Output the [X, Y] coordinate of the center of the cell containing the given text.  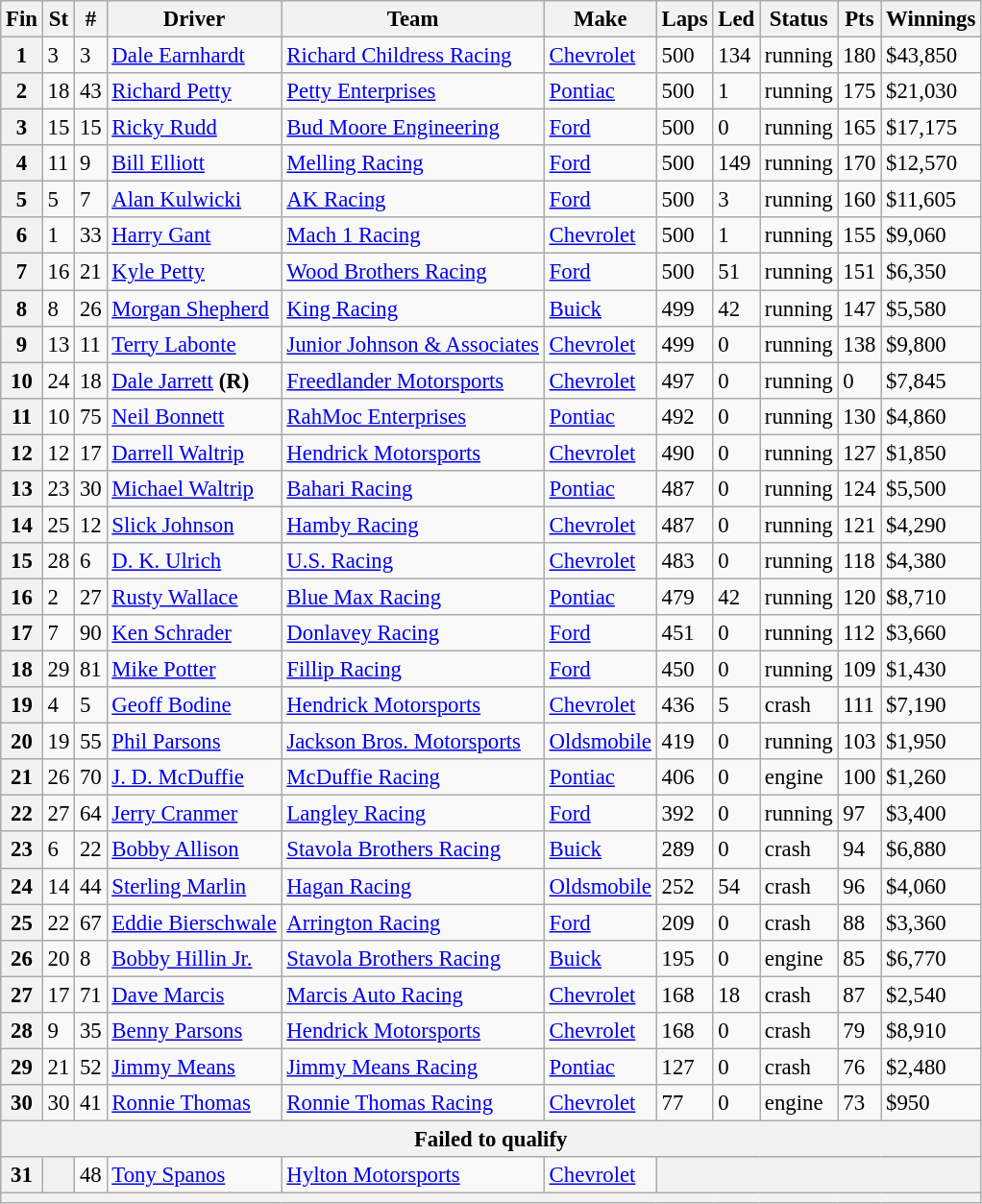
492 [684, 416]
Driver [194, 19]
$9,060 [931, 235]
Blue Max Racing [413, 597]
St [58, 19]
$21,030 [931, 91]
73 [859, 1103]
$1,950 [931, 742]
Richard Petty [194, 91]
71 [90, 995]
$3,400 [931, 814]
Bahari Racing [413, 489]
77 [684, 1103]
35 [90, 1031]
41 [90, 1103]
$2,540 [931, 995]
436 [684, 705]
Hylton Motorsports [413, 1175]
$5,500 [931, 489]
67 [90, 922]
Winnings [931, 19]
121 [859, 525]
Wood Brothers Racing [413, 272]
103 [859, 742]
76 [859, 1067]
180 [859, 56]
King Racing [413, 308]
Darrell Waltrip [194, 453]
$8,710 [931, 597]
Bud Moore Engineering [413, 128]
$950 [931, 1103]
Petty Enterprises [413, 91]
Bobby Hillin Jr. [194, 958]
$12,570 [931, 163]
# [90, 19]
85 [859, 958]
$7,845 [931, 381]
Ronnie Thomas Racing [413, 1103]
Make [600, 19]
$4,290 [931, 525]
$2,480 [931, 1067]
$11,605 [931, 200]
Sterling Marlin [194, 886]
Phil Parsons [194, 742]
175 [859, 91]
149 [736, 163]
130 [859, 416]
RahMoc Enterprises [413, 416]
$7,190 [931, 705]
490 [684, 453]
Freedlander Motorsports [413, 381]
451 [684, 633]
$4,380 [931, 561]
$3,660 [931, 633]
Marcis Auto Racing [413, 995]
483 [684, 561]
Jerry Cranmer [194, 814]
Langley Racing [413, 814]
497 [684, 381]
Fillip Racing [413, 670]
Kyle Petty [194, 272]
165 [859, 128]
$6,350 [931, 272]
Morgan Shepherd [194, 308]
AK Racing [413, 200]
Hamby Racing [413, 525]
Donlavey Racing [413, 633]
Slick Johnson [194, 525]
Mach 1 Racing [413, 235]
Geoff Bodine [194, 705]
D. K. Ulrich [194, 561]
94 [859, 850]
51 [736, 272]
406 [684, 777]
$4,060 [931, 886]
Harry Gant [194, 235]
87 [859, 995]
Jimmy Means Racing [413, 1067]
Bobby Allison [194, 850]
$3,360 [931, 922]
$1,260 [931, 777]
450 [684, 670]
Junior Johnson & Associates [413, 344]
Arrington Racing [413, 922]
Dale Earnhardt [194, 56]
Melling Racing [413, 163]
55 [90, 742]
160 [859, 200]
Dave Marcis [194, 995]
Ken Schrader [194, 633]
Laps [684, 19]
Terry Labonte [194, 344]
209 [684, 922]
Neil Bonnett [194, 416]
151 [859, 272]
252 [684, 886]
109 [859, 670]
147 [859, 308]
479 [684, 597]
44 [90, 886]
43 [90, 91]
96 [859, 886]
155 [859, 235]
124 [859, 489]
Ronnie Thomas [194, 1103]
88 [859, 922]
54 [736, 886]
Eddie Bierschwale [194, 922]
31 [22, 1175]
112 [859, 633]
52 [90, 1067]
170 [859, 163]
120 [859, 597]
Michael Waltrip [194, 489]
134 [736, 56]
Jimmy Means [194, 1067]
33 [90, 235]
111 [859, 705]
Alan Kulwicki [194, 200]
$8,910 [931, 1031]
Led [736, 19]
97 [859, 814]
Tony Spanos [194, 1175]
McDuffie Racing [413, 777]
U.S. Racing [413, 561]
Dale Jarrett (R) [194, 381]
Failed to qualify [491, 1139]
79 [859, 1031]
Status [799, 19]
289 [684, 850]
Richard Childress Racing [413, 56]
81 [90, 670]
Hagan Racing [413, 886]
J. D. McDuffie [194, 777]
$5,580 [931, 308]
Ricky Rudd [194, 128]
$6,770 [931, 958]
138 [859, 344]
Team [413, 19]
$17,175 [931, 128]
75 [90, 416]
64 [90, 814]
$1,850 [931, 453]
$1,430 [931, 670]
Benny Parsons [194, 1031]
Mike Potter [194, 670]
$4,860 [931, 416]
118 [859, 561]
Pts [859, 19]
Rusty Wallace [194, 597]
392 [684, 814]
$43,850 [931, 56]
Bill Elliott [194, 163]
$6,880 [931, 850]
195 [684, 958]
48 [90, 1175]
90 [90, 633]
70 [90, 777]
419 [684, 742]
Jackson Bros. Motorsports [413, 742]
$9,800 [931, 344]
Fin [22, 19]
100 [859, 777]
